Pinpoint the cell where the given text exists, returning its [x, y] midpoint coordinate. 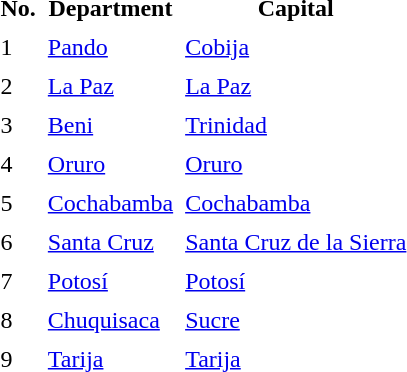
Santa Cruz [110, 242]
Beni [110, 125]
Chuquisaca [110, 320]
Oruro [110, 164]
Potosí [110, 281]
La Paz [110, 86]
Cochabamba [110, 203]
Pando [110, 47]
